From the cell containing the given text, extract its center point as [X, Y] coordinate. 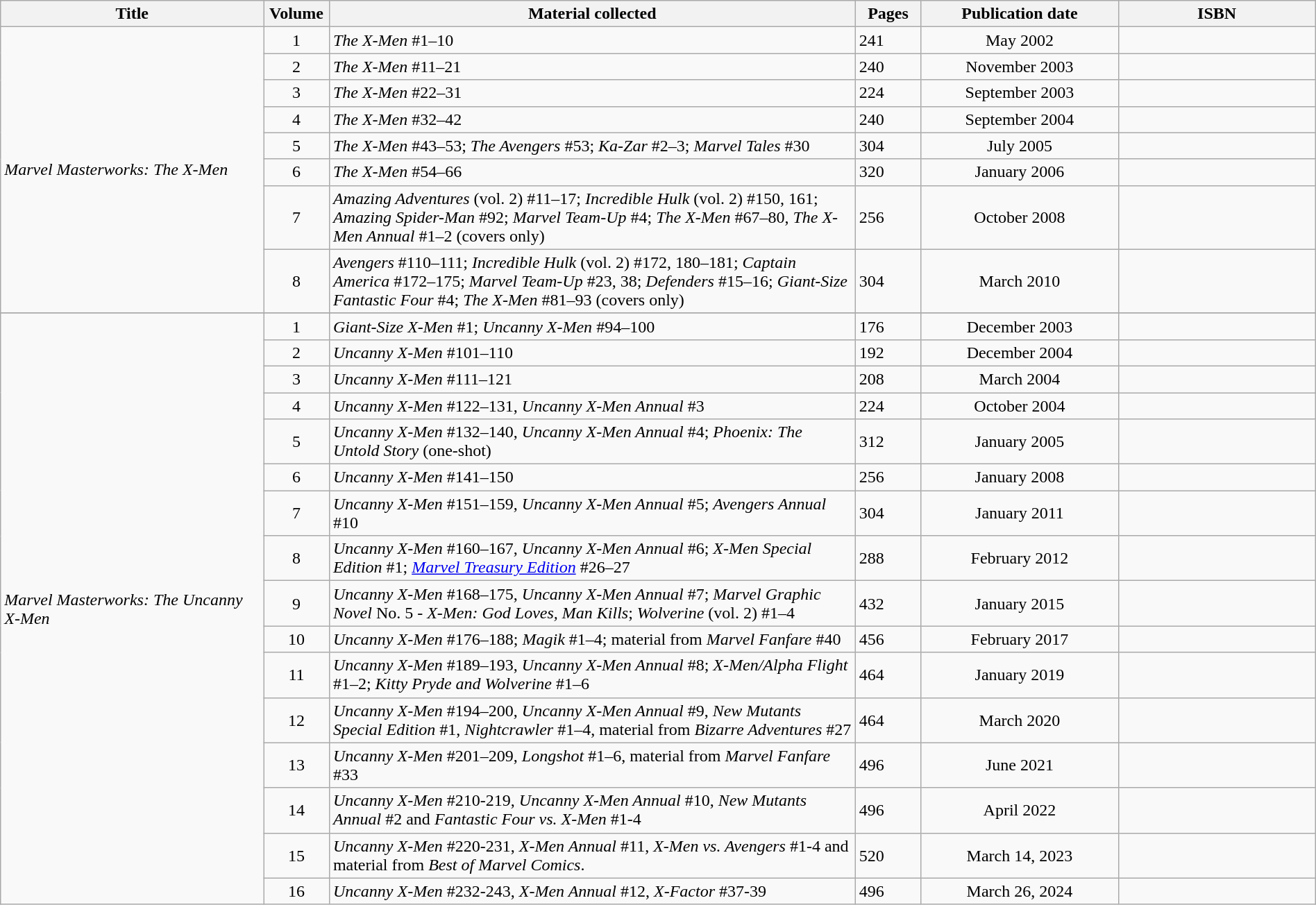
May 2002 [1020, 40]
January 2011 [1020, 514]
July 2005 [1020, 146]
January 2006 [1020, 172]
Uncanny X-Men #111–121 [592, 379]
14 [297, 811]
192 [888, 353]
The X-Men #54–66 [592, 172]
Uncanny X-Men #101–110 [592, 353]
September 2004 [1020, 119]
June 2021 [1020, 765]
Uncanny X-Men #151–159, Uncanny X-Men Annual #5; Avengers Annual #10 [592, 514]
December 2003 [1020, 326]
December 2004 [1020, 353]
Uncanny X-Men #220-231, X-Men Annual #11, X-Men vs. Avengers #1-4 and material from Best of Marvel Comics. [592, 855]
520 [888, 855]
11 [297, 675]
Volume [297, 14]
The X-Men #1–10 [592, 40]
208 [888, 379]
Uncanny X-Men #168–175, Uncanny X-Men Annual #7; Marvel Graphic Novel No. 5 - X-Men: God Loves, Man Kills; Wolverine (vol. 2) #1–4 [592, 604]
Uncanny X-Men #160–167, Uncanny X-Men Annual #6; X-Men Special Edition #1; Marvel Treasury Edition #26–27 [592, 558]
432 [888, 604]
Uncanny X-Men #122–131, Uncanny X-Men Annual #3 [592, 406]
The X-Men #32–42 [592, 119]
March 14, 2023 [1020, 855]
Giant-Size X-Men #1; Uncanny X-Men #94–100 [592, 326]
15 [297, 855]
The X-Men #43–53; The Avengers #53; Ka-Zar #2–3; Marvel Tales #30 [592, 146]
456 [888, 639]
Pages [888, 14]
Uncanny X-Men #194–200, Uncanny X-Men Annual #9, New Mutants Special Edition #1, Nightcrawler #1–4, material from Bizarre Adventures #27 [592, 720]
Publication date [1020, 14]
9 [297, 604]
12 [297, 720]
Uncanny X-Men #141–150 [592, 477]
Uncanny X-Men #176–188; Magik #1–4; material from Marvel Fanfare #40 [592, 639]
16 [297, 891]
Uncanny X-Men #210-219, Uncanny X-Men Annual #10, New Mutants Annual #2 and Fantastic Four vs. X-Men #1-4 [592, 811]
Material collected [592, 14]
Marvel Masterworks: The Uncanny X-Men [132, 609]
March 2004 [1020, 379]
10 [297, 639]
Uncanny X-Men #132–140, Uncanny X-Men Annual #4; Phoenix: The Untold Story (one-shot) [592, 441]
March 2010 [1020, 281]
Uncanny X-Men #232-243, X-Men Annual #12, X-Factor #37-39 [592, 891]
320 [888, 172]
Title [132, 14]
Uncanny X-Men #201–209, Longshot #1–6, material from Marvel Fanfare #33 [592, 765]
312 [888, 441]
February 2017 [1020, 639]
January 2008 [1020, 477]
The X-Men #11–21 [592, 67]
October 2008 [1020, 217]
Uncanny X-Men #189–193, Uncanny X-Men Annual #8; X-Men/Alpha Flight #1–2; Kitty Pryde and Wolverine #1–6 [592, 675]
ISBN [1217, 14]
January 2019 [1020, 675]
February 2012 [1020, 558]
January 2005 [1020, 441]
September 2003 [1020, 93]
October 2004 [1020, 406]
176 [888, 326]
Marvel Masterworks: The X-Men [132, 170]
January 2015 [1020, 604]
November 2003 [1020, 67]
March 2020 [1020, 720]
The X-Men #22–31 [592, 93]
April 2022 [1020, 811]
241 [888, 40]
March 26, 2024 [1020, 891]
288 [888, 558]
13 [297, 765]
